From the cell containing the given text, extract its center point as (X, Y) coordinate. 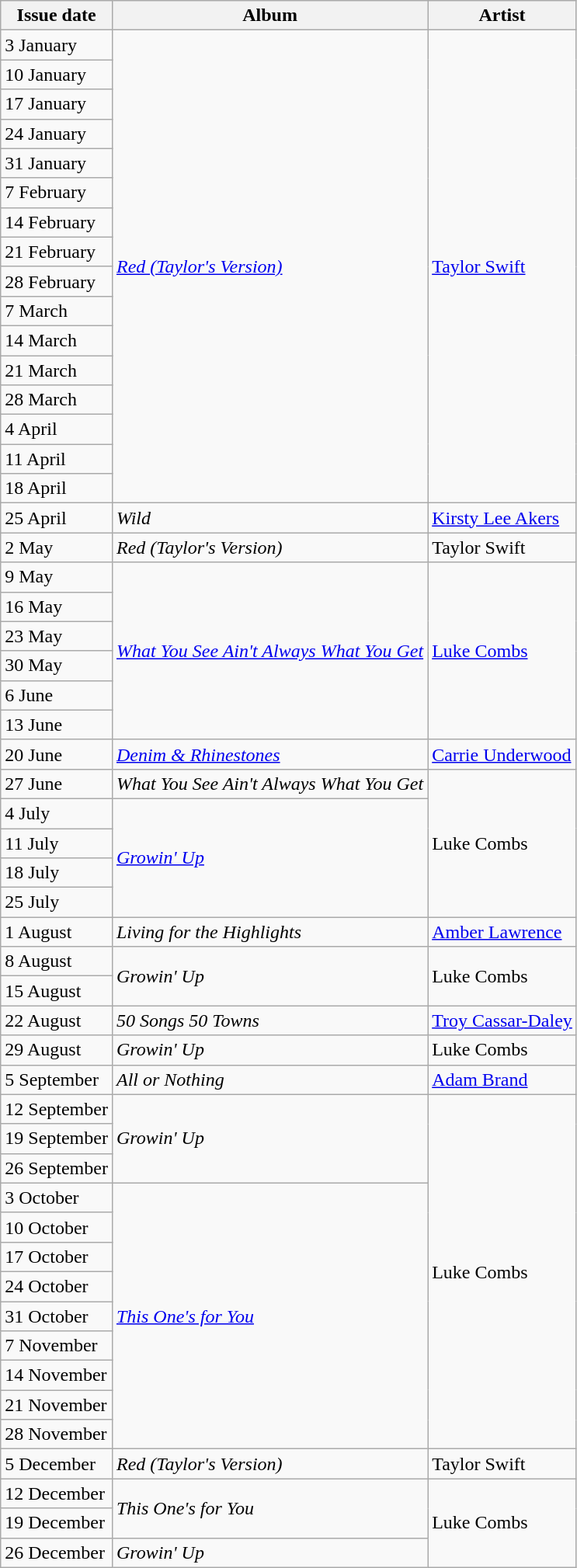
Carrie Underwood (502, 754)
Adam Brand (502, 1080)
16 May (57, 607)
9 May (57, 577)
Amber Lawrence (502, 932)
27 June (57, 784)
19 December (57, 1523)
3 January (57, 45)
3 October (57, 1198)
26 September (57, 1168)
11 July (57, 843)
50 Songs 50 Towns (269, 1020)
5 December (57, 1464)
14 November (57, 1375)
13 June (57, 725)
22 August (57, 1020)
20 June (57, 754)
Wild (269, 518)
Troy Cassar-Daley (502, 1020)
10 October (57, 1227)
14 February (57, 222)
12 December (57, 1493)
Album (269, 16)
28 February (57, 281)
7 March (57, 311)
Kirsty Lee Akers (502, 518)
23 May (57, 636)
24 January (57, 134)
25 July (57, 902)
29 August (57, 1050)
11 April (57, 459)
30 May (57, 666)
25 April (57, 518)
26 December (57, 1552)
Denim & Rhinestones (269, 754)
7 February (57, 193)
All or Nothing (269, 1080)
19 September (57, 1139)
Living for the Highlights (269, 932)
15 August (57, 991)
28 March (57, 400)
28 November (57, 1434)
2 May (57, 548)
6 June (57, 695)
Artist (502, 16)
24 October (57, 1286)
18 April (57, 488)
Issue date (57, 16)
14 March (57, 340)
31 January (57, 163)
4 April (57, 429)
17 January (57, 104)
17 October (57, 1257)
18 July (57, 873)
8 August (57, 961)
21 November (57, 1405)
4 July (57, 813)
21 March (57, 370)
5 September (57, 1080)
10 January (57, 75)
1 August (57, 932)
7 November (57, 1346)
31 October (57, 1316)
21 February (57, 252)
12 September (57, 1109)
